Locate the cell with the specified text and output its (X, Y) center coordinate. 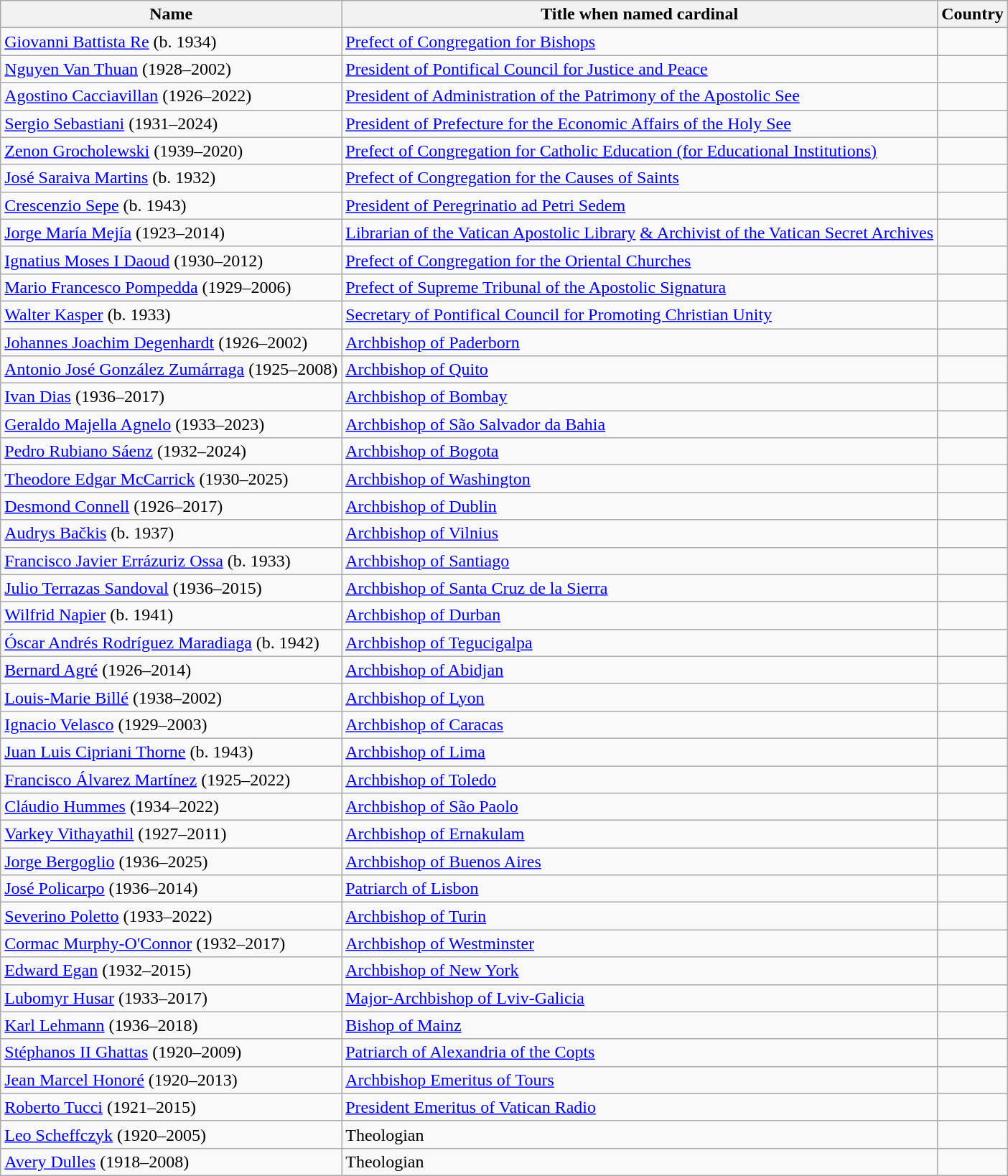
Prefect of Congregation for the Causes of Saints (640, 178)
Ivan Dias (1936–2017) (171, 397)
Roberto Tucci (1921–2015) (171, 1107)
Archbishop of Tegucigalpa (640, 643)
Pedro Rubiano Sáenz (1932–2024) (171, 452)
Archbishop of Abidjan (640, 670)
Louis-Marie Billé (1938–2002) (171, 697)
Archbishop of Westminster (640, 943)
Antonio José González Zumárraga (1925–2008) (171, 370)
Jean Marcel Honoré (1920–2013) (171, 1080)
Francisco Álvarez Martínez (1925–2022) (171, 779)
Jorge Bergoglio (1936–2025) (171, 862)
Archbishop of São Paolo (640, 807)
Archbishop of Lima (640, 752)
Archbishop of São Salvador da Bahia (640, 424)
Prefect of Supreme Tribunal of the Apostolic Signatura (640, 287)
Wilfrid Napier (b. 1941) (171, 615)
President of Peregrinatio ad Petri Sedem (640, 205)
Secretary of Pontifical Council for Promoting Christian Unity (640, 314)
José Policarpo (1936–2014) (171, 889)
Agostino Cacciavillan (1926–2022) (171, 96)
Jorge María Mejía (1923–2014) (171, 233)
Cormac Murphy-O'Connor (1932–2017) (171, 943)
Major-Archbishop of Lviv-Galicia (640, 998)
Name (171, 14)
Archbishop of Ernakulam (640, 834)
Crescenzio Sepe (b. 1943) (171, 205)
Edward Egan (1932–2015) (171, 971)
Archbishop of Washington (640, 479)
Óscar Andrés Rodríguez Maradiaga (b. 1942) (171, 643)
Karl Lehmann (1936–2018) (171, 1025)
Julio Terrazas Sandoval (1936–2015) (171, 588)
Archbishop of Santa Cruz de la Sierra (640, 588)
Archbishop of Turin (640, 916)
Bishop of Mainz (640, 1025)
Bernard Agré (1926–2014) (171, 670)
Francisco Javier Errázuriz Ossa (b. 1933) (171, 561)
Cláudio Hummes (1934–2022) (171, 807)
Desmond Connell (1926–2017) (171, 506)
Archbishop of Bombay (640, 397)
Severino Poletto (1933–2022) (171, 916)
Country (973, 14)
Johannes Joachim Degenhardt (1926–2002) (171, 342)
Stéphanos II Ghattas (1920–2009) (171, 1053)
Archbishop of Toledo (640, 779)
Archbishop Emeritus of Tours (640, 1080)
Zenon Grocholewski (1939–2020) (171, 151)
Archbishop of Caracas (640, 724)
Archbishop of New York (640, 971)
Archbishop of Quito (640, 370)
Archbishop of Buenos Aires (640, 862)
Title when named cardinal (640, 14)
President of Pontifical Council for Justice and Peace (640, 69)
Archbishop of Dublin (640, 506)
Avery Dulles (1918–2008) (171, 1162)
Walter Kasper (b. 1933) (171, 314)
Ignatius Moses I Daoud (1930–2012) (171, 260)
José Saraiva Martins (b. 1932) (171, 178)
President of Prefecture for the Economic Affairs of the Holy See (640, 123)
Prefect of Congregation for the Oriental Churches (640, 260)
Archbishop of Bogota (640, 452)
Mario Francesco Pompedda (1929–2006) (171, 287)
Prefect of Congregation for Catholic Education (for Educational Institutions) (640, 151)
Patriarch of Alexandria of the Copts (640, 1053)
Leo Scheffczyk (1920–2005) (171, 1134)
President Emeritus of Vatican Radio (640, 1107)
Varkey Vithayathil (1927–2011) (171, 834)
Nguyen Van Thuan (1928–2002) (171, 69)
Theodore Edgar McCarrick (1930–2025) (171, 479)
Patriarch of Lisbon (640, 889)
Ignacio Velasco (1929–2003) (171, 724)
Librarian of the Vatican Apostolic Library & Archivist of the Vatican Secret Archives (640, 233)
Prefect of Congregation for Bishops (640, 42)
Lubomyr Husar (1933–2017) (171, 998)
Archbishop of Lyon (640, 697)
Giovanni Battista Re (b. 1934) (171, 42)
Archbishop of Vilnius (640, 533)
Archbishop of Durban (640, 615)
Juan Luis Cipriani Thorne (b. 1943) (171, 752)
Geraldo Majella Agnelo (1933–2023) (171, 424)
Sergio Sebastiani (1931–2024) (171, 123)
Archbishop of Santiago (640, 561)
Audrys Bačkis (b. 1937) (171, 533)
President of Administration of the Patrimony of the Apostolic See (640, 96)
Archbishop of Paderborn (640, 342)
